For the text-containing cell, return its midpoint in (x, y) coordinate format. 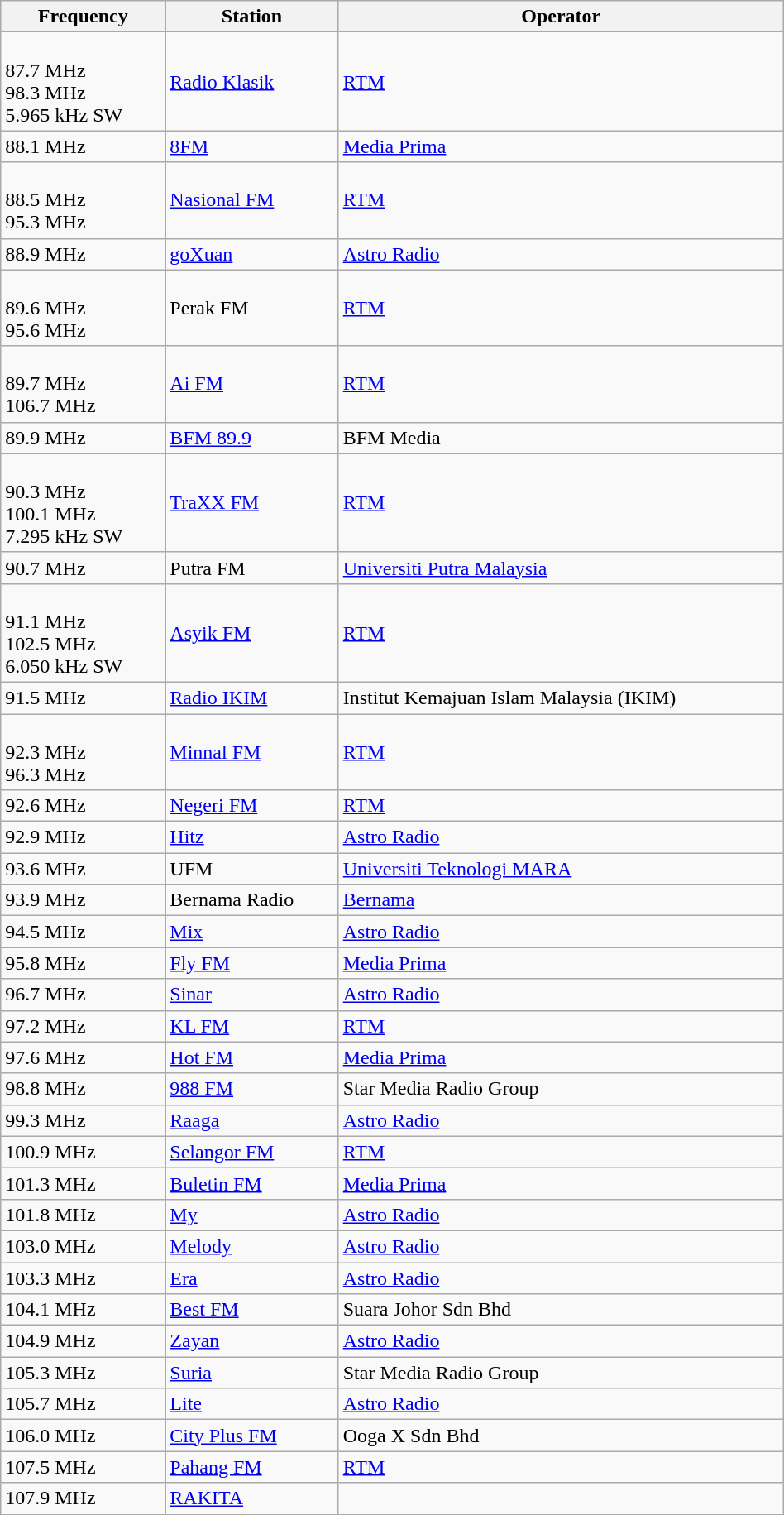
88.5 MHz 95.3 MHz (83, 200)
Hitz (251, 837)
goXuan (251, 254)
Ooga X Sdn Bhd (561, 1436)
106.0 MHz (83, 1436)
107.5 MHz (83, 1467)
105.3 MHz (83, 1373)
Bernama Radio (251, 900)
Zayan (251, 1341)
Operator (561, 17)
93.6 MHz (83, 869)
TraXX FM (251, 503)
107.9 MHz (83, 1498)
Suara Johor Sdn Bhd (561, 1310)
90.7 MHz (83, 568)
88.9 MHz (83, 254)
Lite (251, 1404)
Ai FM (251, 384)
Sinar (251, 995)
BFM 89.9 (251, 438)
Frequency (83, 17)
104.1 MHz (83, 1310)
Bernama (561, 900)
91.5 MHz (83, 698)
103.3 MHz (83, 1278)
Minnal FM (251, 751)
Radio Klasik (251, 81)
92.9 MHz (83, 837)
92.6 MHz (83, 806)
Perak FM (251, 308)
Putra FM (251, 568)
Negeri FM (251, 806)
Station (251, 17)
Universiti Teknologi MARA (561, 869)
Universiti Putra Malaysia (561, 568)
87.7 MHz 98.3 MHz 5.965 kHz SW (83, 81)
89.7 MHz 106.7 MHz (83, 384)
My (251, 1215)
101.8 MHz (83, 1215)
100.9 MHz (83, 1152)
Asyik FM (251, 632)
Nasional FM (251, 200)
97.2 MHz (83, 1026)
8FM (251, 146)
99.3 MHz (83, 1120)
94.5 MHz (83, 932)
88.1 MHz (83, 146)
Hot FM (251, 1057)
Raaga (251, 1120)
Mix (251, 932)
988 FM (251, 1089)
Institut Kemajuan Islam Malaysia (IKIM) (561, 698)
93.9 MHz (83, 900)
98.8 MHz (83, 1089)
Radio IKIM (251, 698)
105.7 MHz (83, 1404)
Buletin FM (251, 1183)
91.1 MHz 102.5 MHz 6.050 kHz SW (83, 632)
Selangor FM (251, 1152)
Pahang FM (251, 1467)
Fly FM (251, 963)
Best FM (251, 1310)
89.6 MHz 95.6 MHz (83, 308)
104.9 MHz (83, 1341)
UFM (251, 869)
101.3 MHz (83, 1183)
95.8 MHz (83, 963)
Suria (251, 1373)
KL FM (251, 1026)
97.6 MHz (83, 1057)
96.7 MHz (83, 995)
Melody (251, 1246)
BFM Media (561, 438)
103.0 MHz (83, 1246)
City Plus FM (251, 1436)
92.3 MHz 96.3 MHz (83, 751)
Era (251, 1278)
90.3 MHz 100.1 MHz 7.295 kHz SW (83, 503)
RAKITA (251, 1498)
89.9 MHz (83, 438)
